Output the (x, y) coordinate of the center of the cell containing the given text.  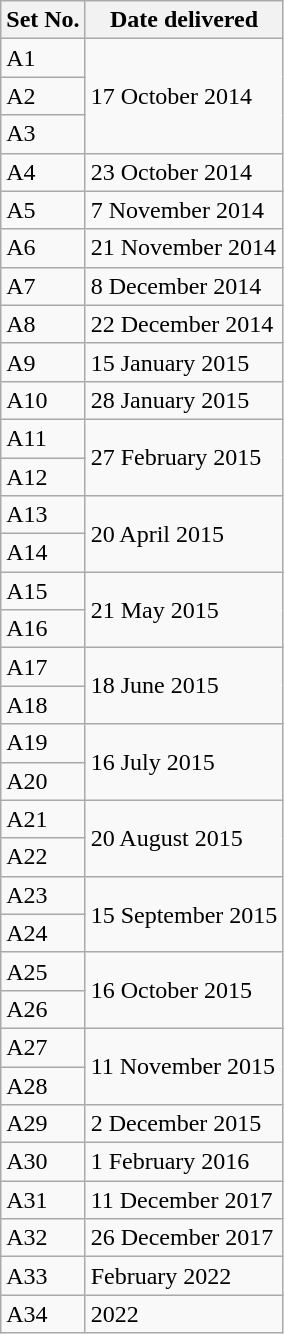
7 November 2014 (184, 210)
16 July 2015 (184, 762)
18 June 2015 (184, 686)
28 January 2015 (184, 400)
26 December 2017 (184, 1238)
11 December 2017 (184, 1200)
2 December 2015 (184, 1124)
A26 (43, 1009)
A8 (43, 324)
A23 (43, 895)
A20 (43, 781)
11 November 2015 (184, 1066)
16 October 2015 (184, 990)
20 August 2015 (184, 838)
Set No. (43, 20)
21 May 2015 (184, 610)
27 February 2015 (184, 457)
8 December 2014 (184, 286)
A32 (43, 1238)
A15 (43, 591)
A4 (43, 172)
20 April 2015 (184, 534)
23 October 2014 (184, 172)
22 December 2014 (184, 324)
A25 (43, 971)
February 2022 (184, 1276)
A21 (43, 819)
A22 (43, 857)
A13 (43, 515)
A19 (43, 743)
A16 (43, 629)
15 January 2015 (184, 362)
A30 (43, 1162)
A7 (43, 286)
A12 (43, 477)
A33 (43, 1276)
21 November 2014 (184, 248)
A1 (43, 58)
A27 (43, 1047)
A11 (43, 438)
15 September 2015 (184, 914)
A31 (43, 1200)
A28 (43, 1085)
A24 (43, 933)
A29 (43, 1124)
A34 (43, 1314)
A3 (43, 134)
A9 (43, 362)
17 October 2014 (184, 96)
A10 (43, 400)
A5 (43, 210)
A17 (43, 667)
2022 (184, 1314)
A14 (43, 553)
A6 (43, 248)
1 February 2016 (184, 1162)
A2 (43, 96)
A18 (43, 705)
Date delivered (184, 20)
